Detect which cell encompasses the target text, then output its [x, y] center coordinate. 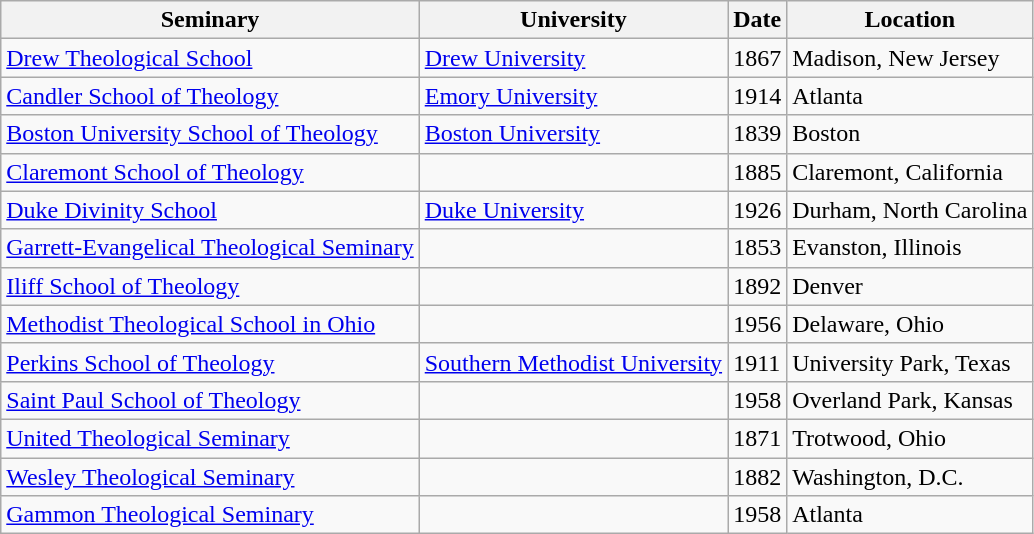
Wesley Theological Seminary [210, 477]
Gammon Theological Seminary [210, 515]
University [573, 20]
Methodist Theological School in Ohio [210, 324]
Denver [910, 286]
Drew Theological School [210, 58]
1885 [758, 172]
Claremont, California [910, 172]
1871 [758, 438]
1853 [758, 248]
1911 [758, 362]
Evanston, Illinois [910, 248]
Saint Paul School of Theology [210, 400]
Southern Methodist University [573, 362]
1926 [758, 210]
Delaware, Ohio [910, 324]
1867 [758, 58]
Boston [910, 134]
Boston University School of Theology [210, 134]
1839 [758, 134]
Boston University [573, 134]
1914 [758, 96]
Garrett-Evangelical Theological Seminary [210, 248]
Perkins School of Theology [210, 362]
Duke University [573, 210]
Madison, New Jersey [910, 58]
Location [910, 20]
Emory University [573, 96]
Seminary [210, 20]
1956 [758, 324]
Drew University [573, 58]
Durham, North Carolina [910, 210]
Date [758, 20]
1882 [758, 477]
University Park, Texas [910, 362]
1892 [758, 286]
Iliff School of Theology [210, 286]
Duke Divinity School [210, 210]
Trotwood, Ohio [910, 438]
Overland Park, Kansas [910, 400]
Washington, D.C. [910, 477]
United Theological Seminary [210, 438]
Claremont School of Theology [210, 172]
Candler School of Theology [210, 96]
